Extract the [X, Y] coordinate from the center of the cell holding the provided text.  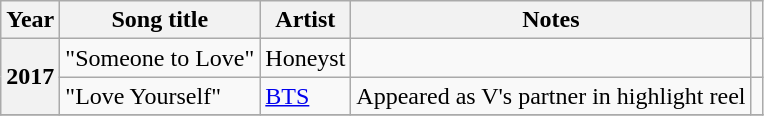
"Someone to Love" [160, 58]
Appeared as V's partner in highlight reel [551, 96]
Artist [306, 20]
Song title [160, 20]
Notes [551, 20]
Honeyst [306, 58]
BTS [306, 96]
2017 [30, 77]
"Love Yourself" [160, 96]
Year [30, 20]
